Capture the cell that displays the provided text and extract its (x, y) central coordinate. 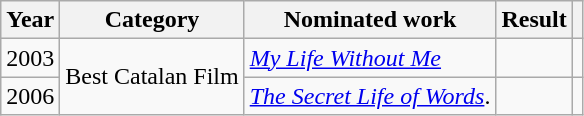
Category (152, 20)
The Secret Life of Words. (370, 96)
Result (534, 20)
2006 (30, 96)
2003 (30, 58)
Best Catalan Film (152, 77)
My Life Without Me (370, 58)
Year (30, 20)
Nominated work (370, 20)
